Locate the cell with the specified text and output its (X, Y) center coordinate. 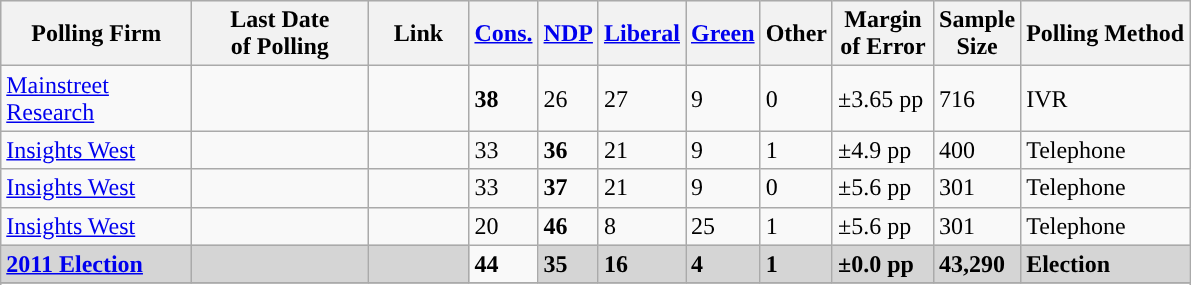
38 (504, 98)
Polling Firm (96, 34)
43,290 (978, 264)
20 (504, 226)
4 (724, 264)
Marginof Error (882, 34)
2011 Election (96, 264)
Liberal (642, 34)
36 (568, 150)
Election (1106, 264)
IVR (1106, 98)
Polling Method (1106, 34)
Cons. (504, 34)
27 (642, 98)
Other (796, 34)
±4.9 pp (882, 150)
716 (978, 98)
25 (724, 226)
±0.0 pp (882, 264)
400 (978, 150)
44 (504, 264)
Mainstreet Research (96, 98)
8 (642, 226)
26 (568, 98)
35 (568, 264)
16 (642, 264)
46 (568, 226)
Green (724, 34)
Link (418, 34)
Last Dateof Polling (280, 34)
37 (568, 188)
±3.65 pp (882, 98)
NDP (568, 34)
SampleSize (978, 34)
